Return the [x, y] coordinate for the center point of the cell that contains the specified text.  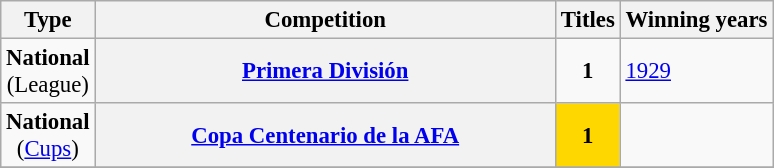
Winning years [696, 20]
Primera División [326, 72]
National(Cups) [48, 136]
1929 [696, 72]
Competition [326, 20]
Type [48, 20]
National(League) [48, 72]
Titles [588, 20]
Copa Centenario de la AFA [326, 136]
